Return the (X, Y) coordinate for the center point of the cell that contains the specified text.  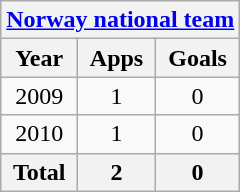
Year (40, 58)
2 (117, 172)
Goals (197, 58)
Apps (117, 58)
2009 (40, 96)
Norway national team (120, 20)
Total (40, 172)
2010 (40, 134)
